For the text-containing cell, return its midpoint in (X, Y) coordinate format. 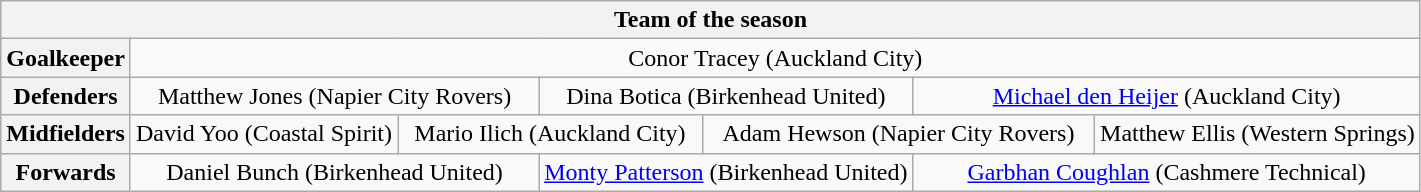
Monty Patterson (Birkenhead United) (726, 172)
Michael den Heijer (Auckland City) (1166, 96)
Forwards (66, 172)
Daniel Bunch (Birkenhead United) (334, 172)
Midfielders (66, 134)
David Yoo (Coastal Spirit) (264, 134)
Garbhan Coughlan (Cashmere Technical) (1166, 172)
Matthew Jones (Napier City Rovers) (334, 96)
Adam Hewson (Napier City Rovers) (898, 134)
Team of the season (711, 20)
Goalkeeper (66, 58)
Dina Botica (Birkenhead United) (726, 96)
Mario Ilich (Auckland City) (550, 134)
Defenders (66, 96)
Conor Tracey (Auckland City) (775, 58)
Matthew Ellis (Western Springs) (1258, 134)
